Extract the [x, y] coordinate from the center of the cell holding the provided text.  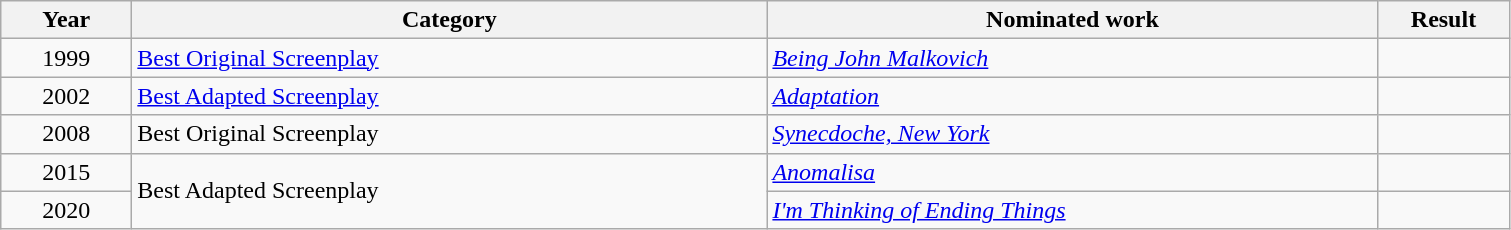
2008 [66, 134]
Synecdoche, New York [1072, 134]
1999 [66, 58]
Result [1444, 20]
Category [450, 20]
I'm Thinking of Ending Things [1072, 210]
Year [66, 20]
2015 [66, 172]
2002 [66, 96]
Nominated work [1072, 20]
Being John Malkovich [1072, 58]
Anomalisa [1072, 172]
Adaptation [1072, 96]
2020 [66, 210]
